Output the (X, Y) coordinate of the center of the cell containing the given text.  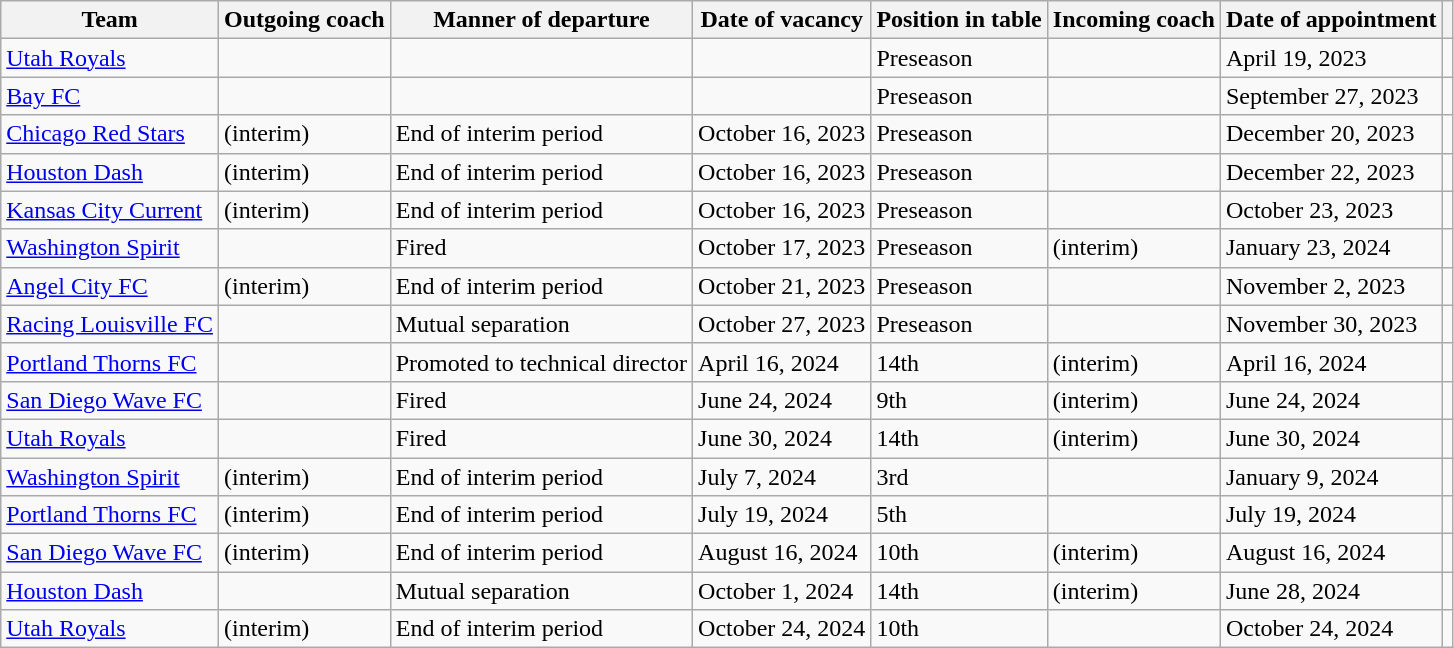
October 23, 2023 (1331, 210)
November 2, 2023 (1331, 286)
3rd (959, 477)
Chicago Red Stars (110, 134)
October 17, 2023 (782, 248)
January 9, 2024 (1331, 477)
Outgoing coach (304, 20)
Date of vacancy (782, 20)
January 23, 2024 (1331, 248)
June 28, 2024 (1331, 591)
October 21, 2023 (782, 286)
Angel City FC (110, 286)
Promoted to technical director (541, 362)
Incoming coach (1134, 20)
Manner of departure (541, 20)
Bay FC (110, 96)
Kansas City Current (110, 210)
Position in table (959, 20)
Team (110, 20)
December 22, 2023 (1331, 172)
Racing Louisville FC (110, 324)
April 19, 2023 (1331, 58)
November 30, 2023 (1331, 324)
July 7, 2024 (782, 477)
Date of appointment (1331, 20)
September 27, 2023 (1331, 96)
5th (959, 515)
9th (959, 400)
December 20, 2023 (1331, 134)
October 27, 2023 (782, 324)
October 1, 2024 (782, 591)
